Scan for the cell matching the given text and deliver its [X, Y] coordinate at center. 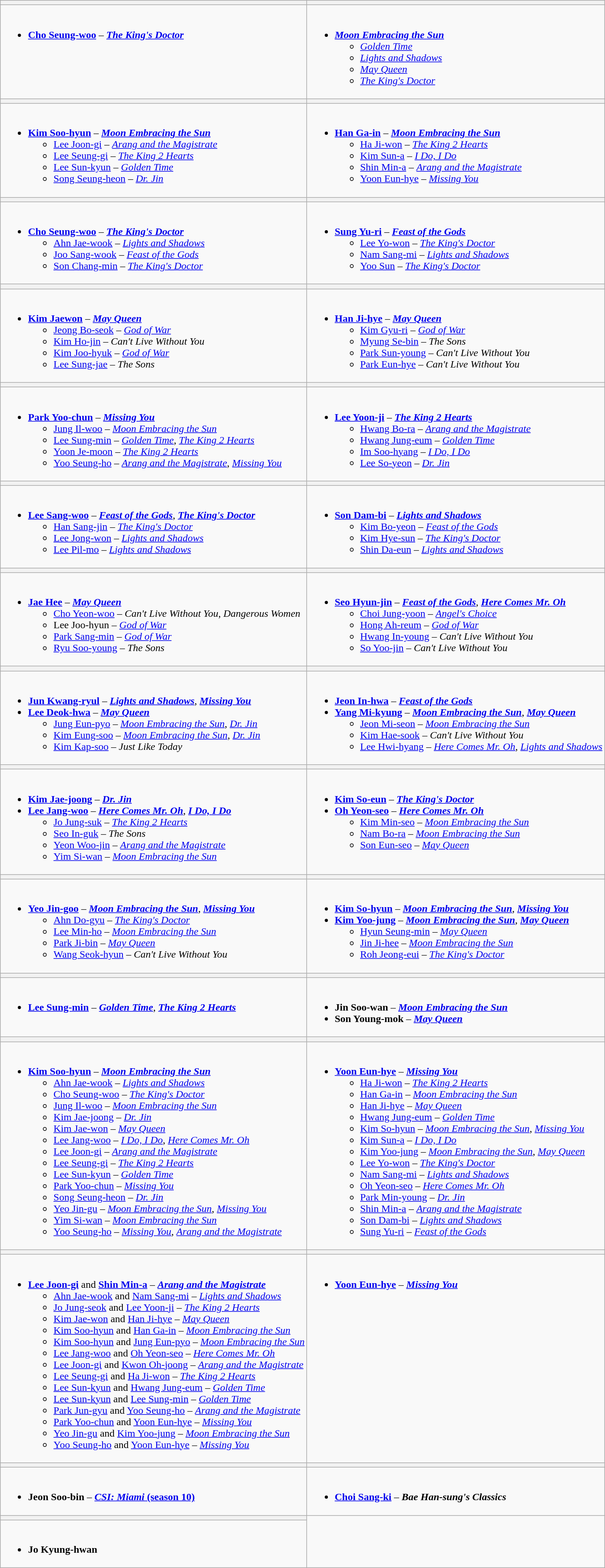
Choi Sang-ki – Bae Han-sung's Classics [456, 1491]
Jin Soo-wan – Moon Embracing the SunSon Young-mok – May Queen [456, 1007]
Son Dam-bi – Lights and ShadowsKim Bo-yeon – Feast of the GodsKim Hye-sun – The King's DoctorShin Da-eun – Lights and Shadows [456, 526]
Han Ji-hye – May QueenKim Gyu-ri – God of WarMyung Se-bin – The SonsPark Sun-young – Can't Live Without YouPark Eun-hye – Can't Live Without You [456, 336]
Cho Seung-woo – The King's Doctor [154, 52]
Sung Yu-ri – Feast of the GodsLee Yo-won – The King's DoctorNam Sang-mi – Lights and ShadowsYoo Sun – The King's Doctor [456, 243]
Jeon Soo-bin – CSI: Miami (season 10) [154, 1491]
Lee Sang-woo – Feast of the Gods, The King's DoctorHan Sang-jin – The King's DoctorLee Jong-won – Lights and ShadowsLee Pil-mo – Lights and Shadows [154, 526]
Jae Hee – May QueenCho Yeon-woo – Can't Live Without You, Dangerous WomenLee Joo-hyun – God of WarPark Sang-min – God of WarRyu Soo-young – The Sons [154, 620]
Kim Jaewon – May QueenJeong Bo-seok – God of WarKim Ho-jin – Can't Live Without YouKim Joo-hyuk – God of WarLee Sung-jae – The Sons [154, 336]
Moon Embracing the SunGolden TimeLights and ShadowsMay QueenThe King's Doctor [456, 52]
Yoon Eun-hye – Missing You [456, 1358]
Lee Yoon-ji – The King 2 HeartsHwang Bo-ra – Arang and the MagistrateHwang Jung-eum – Golden TimeIm Soo-hyang – I Do, I DoLee So-yeon – Dr. Jin [456, 434]
Jo Kyung-hwan [154, 1544]
Lee Sung-min – Golden Time, The King 2 Hearts [154, 1007]
Cho Seung-woo – The King's DoctorAhn Jae-wook – Lights and ShadowsJoo Sang-wook – Feast of the GodsSon Chang-min – The King's Doctor [154, 243]
Han Ga-in – Moon Embracing the SunHa Ji-won – The King 2 HeartsKim Sun-a – I Do, I DoShin Min-a – Arang and the MagistrateYoon Eun-hye – Missing You [456, 150]
